For the text-containing cell, return its midpoint in (x, y) coordinate format. 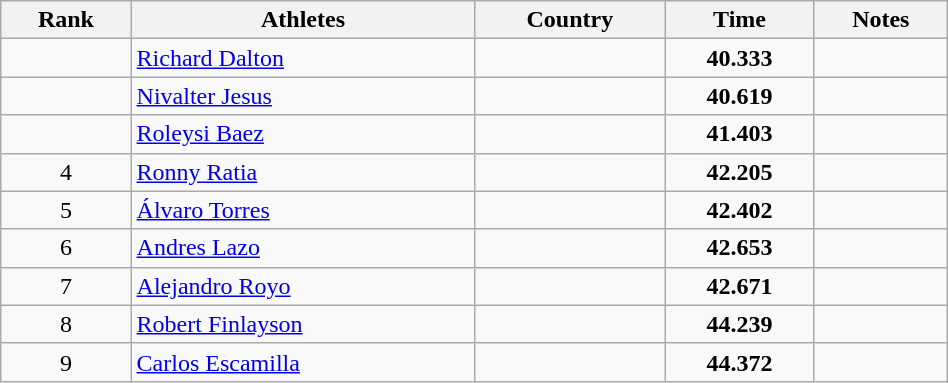
42.402 (740, 210)
Country (570, 20)
Ronny Ratia (303, 172)
44.372 (740, 362)
41.403 (740, 134)
Roleysi Baez (303, 134)
9 (66, 362)
42.205 (740, 172)
7 (66, 286)
Andres Lazo (303, 248)
42.653 (740, 248)
6 (66, 248)
Time (740, 20)
Rank (66, 20)
Alejandro Royo (303, 286)
40.333 (740, 58)
8 (66, 324)
4 (66, 172)
Álvaro Torres (303, 210)
42.671 (740, 286)
Carlos Escamilla (303, 362)
Nivalter Jesus (303, 96)
Athletes (303, 20)
5 (66, 210)
Richard Dalton (303, 58)
Notes (880, 20)
44.239 (740, 324)
40.619 (740, 96)
Robert Finlayson (303, 324)
